Capture the cell that displays the provided text and extract its [x, y] central coordinate. 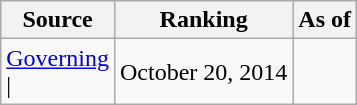
Source [58, 20]
Ranking [203, 20]
As of [325, 20]
Governing| [58, 72]
October 20, 2014 [203, 72]
